Capture the cell that displays the provided text and extract its (x, y) central coordinate. 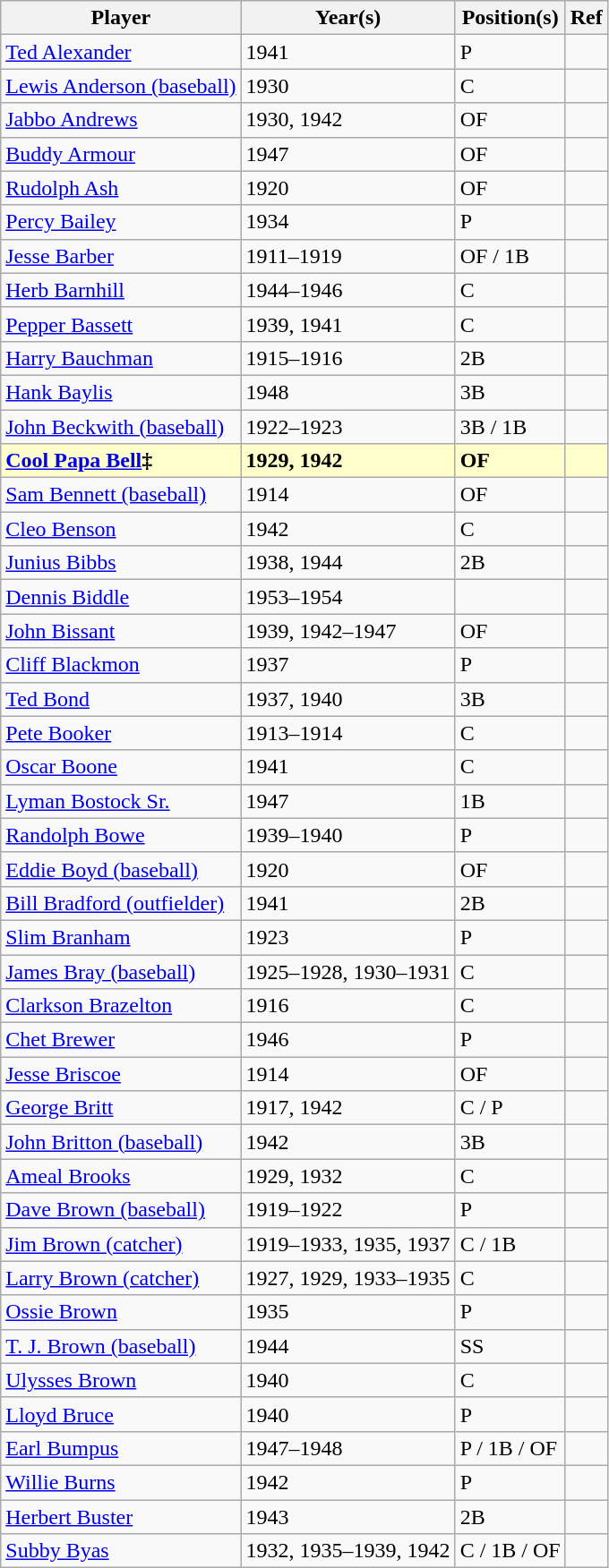
Ulysses Brown (121, 1380)
1929, 1942 (347, 461)
1947–1948 (347, 1448)
Herbert Buster (121, 1517)
Jabbo Andrews (121, 120)
1922–1923 (347, 427)
1943 (347, 1517)
T. J. Brown (baseball) (121, 1346)
1953–1954 (347, 597)
Harry Bauchman (121, 358)
John Britton (baseball) (121, 1142)
James Bray (baseball) (121, 971)
1944 (347, 1346)
OF / 1B (510, 256)
1930, 1942 (347, 120)
Dennis Biddle (121, 597)
1932, 1935–1939, 1942 (347, 1551)
Buddy Armour (121, 154)
Jesse Barber (121, 256)
Ted Bond (121, 699)
Percy Bailey (121, 222)
P / 1B / OF (510, 1448)
1925–1928, 1930–1931 (347, 971)
Willie Burns (121, 1482)
Junius Bibbs (121, 563)
Ameal Brooks (121, 1176)
Slim Branham (121, 937)
Jesse Briscoe (121, 1074)
Cliff Blackmon (121, 665)
Ossie Brown (121, 1312)
Chet Brewer (121, 1040)
Lewis Anderson (baseball) (121, 86)
1937, 1940 (347, 699)
Eddie Boyd (baseball) (121, 869)
1935 (347, 1312)
1915–1916 (347, 358)
Player (121, 18)
C / 1B (510, 1244)
Ref (586, 18)
Larry Brown (catcher) (121, 1278)
C / P (510, 1108)
1939, 1941 (347, 324)
John Beckwith (baseball) (121, 427)
Pete Booker (121, 733)
Lloyd Bruce (121, 1414)
Ted Alexander (121, 52)
Herb Barnhill (121, 290)
1937 (347, 665)
1939, 1942–1947 (347, 631)
Cool Papa Bell‡ (121, 461)
3B / 1B (510, 427)
1916 (347, 1006)
1911–1919 (347, 256)
Clarkson Brazelton (121, 1006)
Sam Bennett (baseball) (121, 495)
Lyman Bostock Sr. (121, 801)
Bill Bradford (outfielder) (121, 903)
Oscar Boone (121, 767)
C / 1B / OF (510, 1551)
Earl Bumpus (121, 1448)
Year(s) (347, 18)
1929, 1932 (347, 1176)
1939–1940 (347, 835)
1919–1922 (347, 1210)
1944–1946 (347, 290)
1919–1933, 1935, 1937 (347, 1244)
1930 (347, 86)
Pepper Bassett (121, 324)
John Bissant (121, 631)
1917, 1942 (347, 1108)
Hank Baylis (121, 392)
Rudolph Ash (121, 188)
George Britt (121, 1108)
Cleo Benson (121, 529)
Jim Brown (catcher) (121, 1244)
1B (510, 801)
Position(s) (510, 18)
Subby Byas (121, 1551)
Dave Brown (baseball) (121, 1210)
1938, 1944 (347, 563)
1913–1914 (347, 733)
SS (510, 1346)
1927, 1929, 1933–1935 (347, 1278)
1934 (347, 222)
1948 (347, 392)
1946 (347, 1040)
1923 (347, 937)
Randolph Bowe (121, 835)
